Capture the cell that displays the provided text and extract its [x, y] central coordinate. 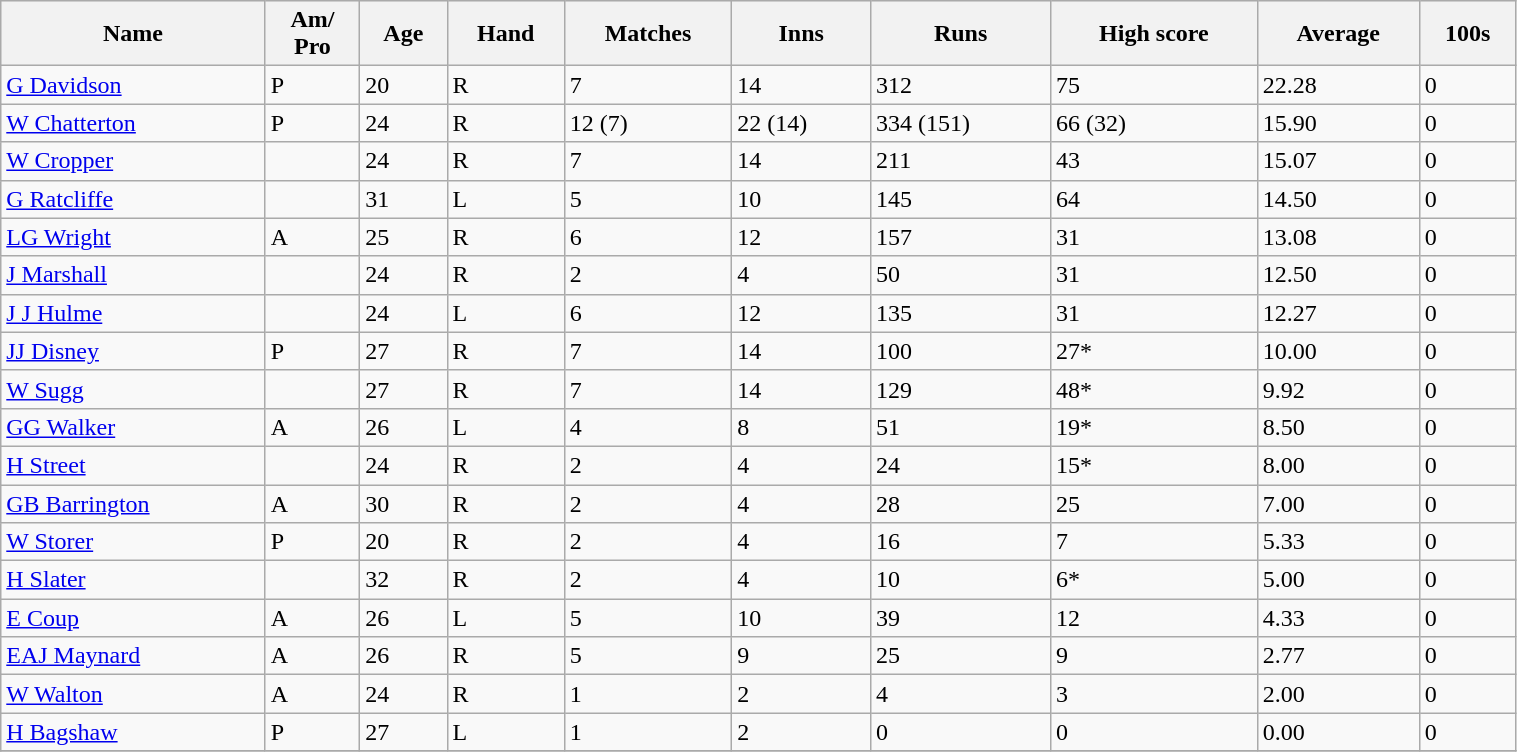
W Walton [134, 694]
22.28 [1338, 85]
E Coup [134, 618]
12 (7) [648, 123]
100s [1468, 34]
64 [1154, 199]
15.07 [1338, 161]
8.00 [1338, 465]
Inns [802, 34]
75 [1154, 85]
H Street [134, 465]
G Ratcliffe [134, 199]
100 [961, 351]
W Chatterton [134, 123]
6* [1154, 580]
43 [1154, 161]
W Cropper [134, 161]
7.00 [1338, 503]
8.50 [1338, 427]
GB Barrington [134, 503]
51 [961, 427]
W Storer [134, 542]
GG Walker [134, 427]
211 [961, 161]
157 [961, 237]
12.27 [1338, 313]
Age [404, 34]
Name [134, 34]
G Davidson [134, 85]
12.50 [1338, 275]
EAJ Maynard [134, 656]
39 [961, 618]
10.00 [1338, 351]
8 [802, 427]
Runs [961, 34]
32 [404, 580]
15.90 [1338, 123]
30 [404, 503]
2.00 [1338, 694]
J J Hulme [134, 313]
Am/Pro [312, 34]
66 (32) [1154, 123]
9.92 [1338, 389]
19* [1154, 427]
334 (151) [961, 123]
16 [961, 542]
High score [1154, 34]
J Marshall [134, 275]
48* [1154, 389]
28 [961, 503]
13.08 [1338, 237]
14.50 [1338, 199]
H Bagshaw [134, 732]
0.00 [1338, 732]
15* [1154, 465]
LG Wright [134, 237]
JJ Disney [134, 351]
312 [961, 85]
129 [961, 389]
5.00 [1338, 580]
5.33 [1338, 542]
H Slater [134, 580]
3 [1154, 694]
145 [961, 199]
2.77 [1338, 656]
135 [961, 313]
27* [1154, 351]
4.33 [1338, 618]
50 [961, 275]
Hand [506, 34]
22 (14) [802, 123]
Average [1338, 34]
Matches [648, 34]
W Sugg [134, 389]
